Locate the cell with the specified text and output its [x, y] center coordinate. 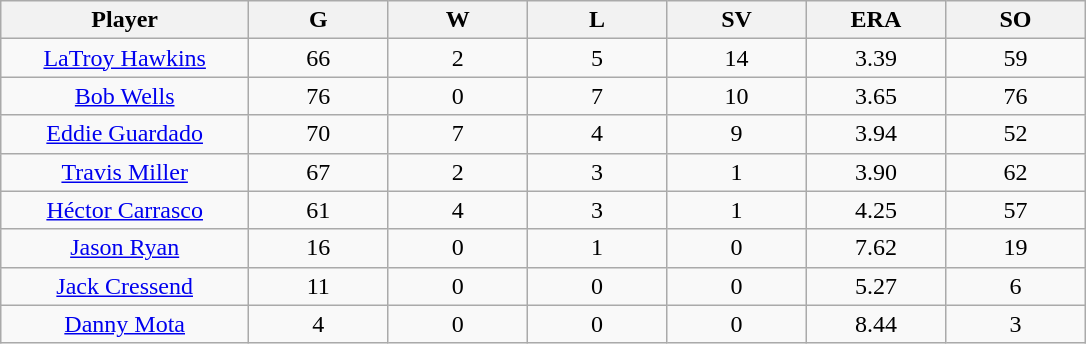
7.62 [876, 248]
6 [1016, 286]
16 [318, 248]
Player [125, 20]
Jack Cressend [125, 286]
Travis Miller [125, 172]
62 [1016, 172]
SV [736, 20]
11 [318, 286]
10 [736, 96]
3.65 [876, 96]
SO [1016, 20]
70 [318, 134]
3.39 [876, 58]
5 [596, 58]
3.90 [876, 172]
Jason Ryan [125, 248]
57 [1016, 210]
4.25 [876, 210]
ERA [876, 20]
W [458, 20]
59 [1016, 58]
66 [318, 58]
5.27 [876, 286]
LaTroy Hawkins [125, 58]
Héctor Carrasco [125, 210]
Eddie Guardado [125, 134]
G [318, 20]
19 [1016, 248]
14 [736, 58]
3.94 [876, 134]
Bob Wells [125, 96]
9 [736, 134]
L [596, 20]
8.44 [876, 324]
Danny Mota [125, 324]
52 [1016, 134]
61 [318, 210]
67 [318, 172]
